Detect which cell encompasses the target text, then output its (x, y) center coordinate. 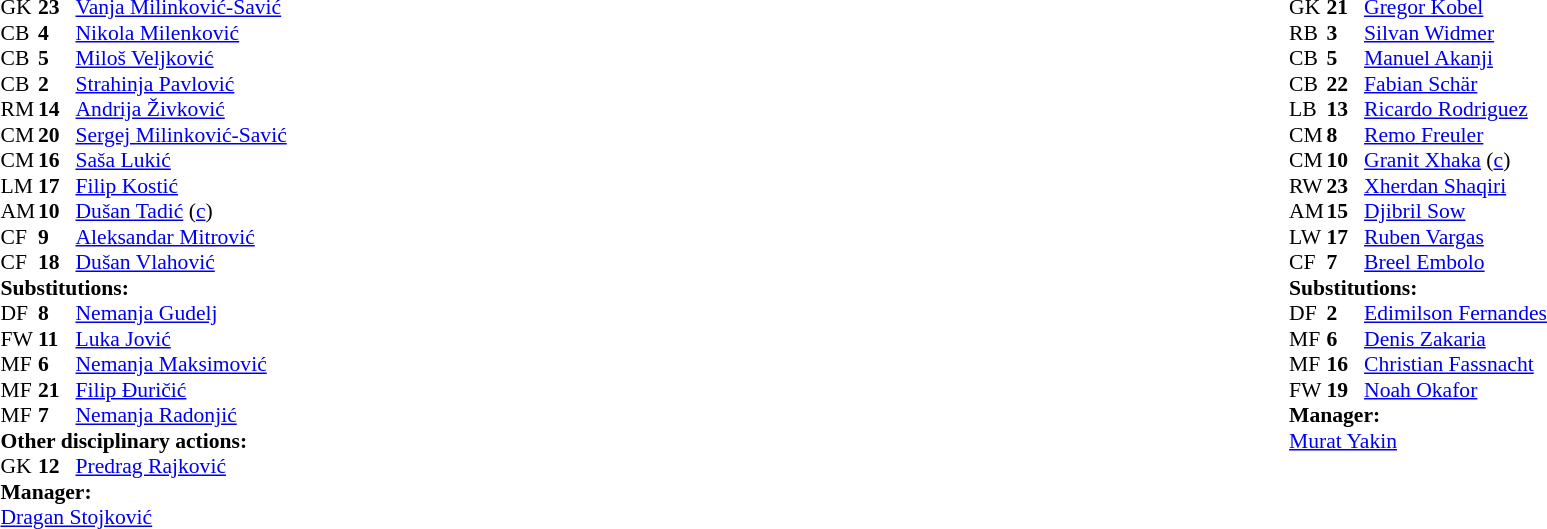
Djibril Sow (1456, 211)
3 (1346, 33)
Dušan Vlahović (182, 263)
Filip Kostić (182, 186)
Edimilson Fernandes (1456, 313)
Ricardo Rodriguez (1456, 109)
RW (1308, 186)
Xherdan Shaqiri (1456, 186)
Sergej Milinković-Savić (182, 135)
11 (57, 339)
22 (1346, 84)
Remo Freuler (1456, 135)
Filip Đuričić (182, 390)
RB (1308, 33)
Strahinja Pavlović (182, 84)
Murat Yakin (1418, 441)
21 (57, 390)
Miloš Veljković (182, 59)
Andrija Živković (182, 109)
Manuel Akanji (1456, 59)
19 (1346, 390)
LM (19, 186)
Noah Okafor (1456, 390)
Nemanja Radonjić (182, 415)
Nikola Milenković (182, 33)
Saša Lukić (182, 161)
Dušan Tadić (c) (182, 211)
13 (1346, 109)
Aleksandar Mitrović (182, 237)
15 (1346, 211)
Luka Jović (182, 339)
Breel Embolo (1456, 263)
14 (57, 109)
Ruben Vargas (1456, 237)
Nemanja Gudelj (182, 313)
9 (57, 237)
Denis Zakaria (1456, 339)
20 (57, 135)
Other disciplinary actions: (143, 441)
23 (1346, 186)
LW (1308, 237)
Fabian Schär (1456, 84)
GK (19, 467)
Predrag Rajković (182, 467)
Granit Xhaka (c) (1456, 161)
12 (57, 467)
LB (1308, 109)
4 (57, 33)
Nemanja Maksimović (182, 365)
Christian Fassnacht (1456, 365)
Silvan Widmer (1456, 33)
18 (57, 263)
RM (19, 109)
